Find where the given text appears and provide that cell's center as [X, Y] coordinate. 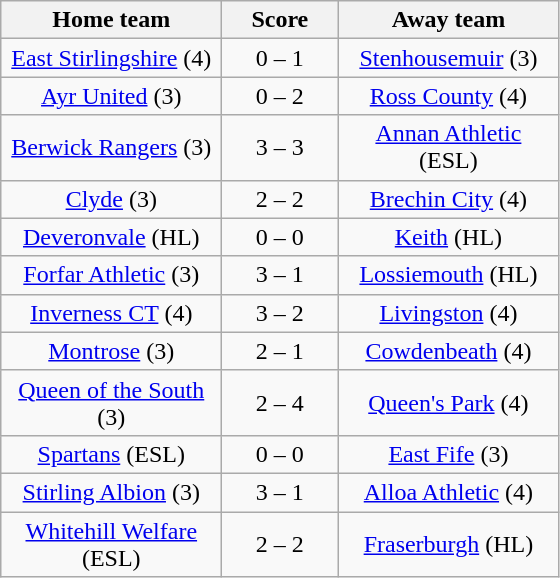
Stirling Albion (3) [112, 492]
Cowdenbeath (4) [448, 351]
3 – 2 [280, 313]
0 – 2 [280, 96]
Home team [112, 20]
Ross County (4) [448, 96]
Whitehill Welfare (ESL) [112, 544]
2 – 1 [280, 351]
Fraserburgh (HL) [448, 544]
0 – 1 [280, 58]
Deveronvale (HL) [112, 237]
Alloa Athletic (4) [448, 492]
East Fife (3) [448, 454]
East Stirlingshire (4) [112, 58]
Queen of the South (3) [112, 402]
Forfar Athletic (3) [112, 275]
Annan Athletic (ESL) [448, 148]
Ayr United (3) [112, 96]
Stenhousemuir (3) [448, 58]
Keith (HL) [448, 237]
3 – 3 [280, 148]
Queen's Park (4) [448, 402]
Away team [448, 20]
Livingston (4) [448, 313]
Montrose (3) [112, 351]
2 – 4 [280, 402]
Berwick Rangers (3) [112, 148]
Score [280, 20]
Brechin City (4) [448, 199]
Clyde (3) [112, 199]
Lossiemouth (HL) [448, 275]
Inverness CT (4) [112, 313]
Spartans (ESL) [112, 454]
